Identify which cell holds the provided text, then report its (x, y) central coordinate. 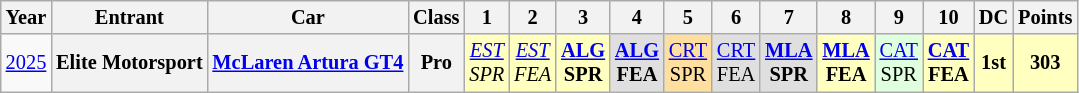
MLAFEA (846, 63)
Elite Motorsport (129, 63)
3 (583, 17)
ALGSPR (583, 63)
Entrant (129, 17)
Class (436, 17)
7 (788, 17)
303 (1045, 63)
CATSPR (899, 63)
Pro (436, 63)
MLASPR (788, 63)
CRTSPR (688, 63)
Points (1045, 17)
CRTFEA (736, 63)
9 (899, 17)
2 (532, 17)
Year (26, 17)
DC (994, 17)
2025 (26, 63)
1st (994, 63)
1 (486, 17)
Car (308, 17)
CATFEA (948, 63)
ALGFEA (637, 63)
6 (736, 17)
5 (688, 17)
ESTFEA (532, 63)
ESTSPR (486, 63)
8 (846, 17)
McLaren Artura GT4 (308, 63)
10 (948, 17)
4 (637, 17)
